Capture the cell that displays the provided text and extract its (x, y) central coordinate. 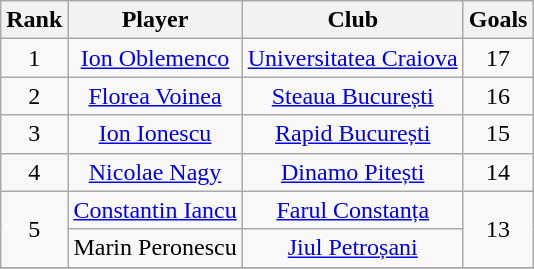
Universitatea Craiova (352, 58)
Goals (498, 20)
Ion Oblemenco (155, 58)
Rapid București (352, 134)
2 (34, 96)
5 (34, 229)
Jiul Petroșani (352, 248)
Marin Peronescu (155, 248)
Nicolae Nagy (155, 172)
Florea Voinea (155, 96)
Dinamo Pitești (352, 172)
3 (34, 134)
Club (352, 20)
16 (498, 96)
Ion Ionescu (155, 134)
Farul Constanța (352, 210)
17 (498, 58)
15 (498, 134)
Steaua București (352, 96)
4 (34, 172)
1 (34, 58)
Rank (34, 20)
Player (155, 20)
Constantin Iancu (155, 210)
14 (498, 172)
13 (498, 229)
